Return the [x, y] coordinate for the center point of the cell that contains the specified text.  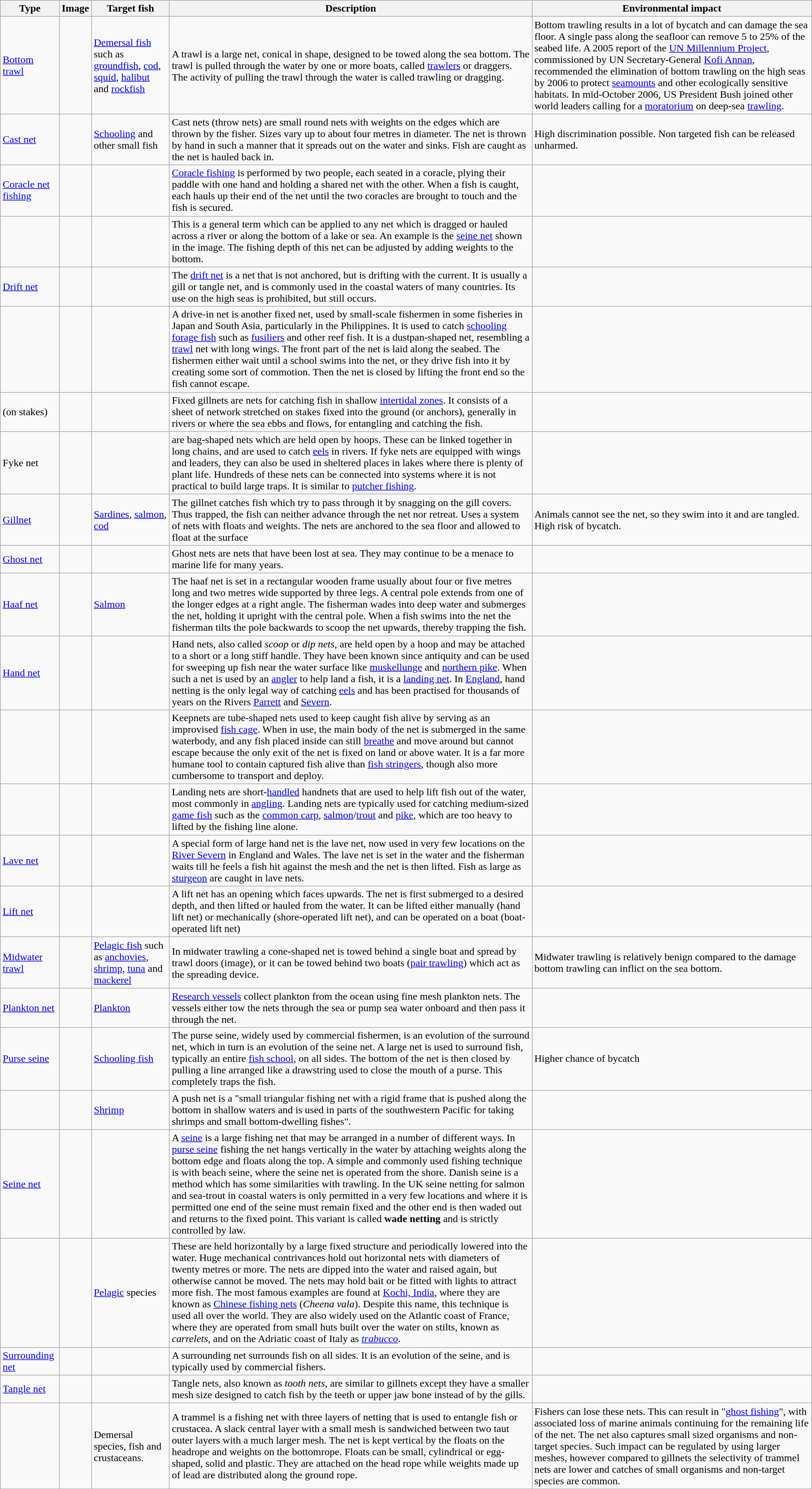
Gillnet [30, 519]
Coracle net fishing [30, 190]
A surrounding net surrounds fish on all sides. It is an evolution of the seine, and is typically used by commercial fishers. [351, 1361]
Target fish [130, 9]
Salmon [130, 604]
Description [351, 9]
Lave net [30, 860]
Plankton [130, 1008]
Type [30, 9]
Purse seine [30, 1059]
Tangle net [30, 1389]
Higher chance of bycatch [672, 1059]
Pelagic species [130, 1293]
Seine net [30, 1184]
Plankton net [30, 1008]
Fyke net [30, 463]
Surrounding net [30, 1361]
Pelagic fish such as anchovies, shrimp, tuna and mackerel [130, 962]
Demersal species, fish and crustaceans. [130, 1446]
Midwater trawl [30, 962]
Cast net [30, 140]
Ghost net [30, 559]
Sardines, salmon, cod [130, 519]
Ghost nets are nets that have been lost at sea. They may continue to be a menace to marine life for many years. [351, 559]
High discrimination possible. Non targeted fish can be released unharmed. [672, 140]
Shrimp [130, 1110]
Animals cannot see the net, so they swim into it and are tangled. High risk of bycatch. [672, 519]
Haaf net [30, 604]
Drift net [30, 287]
Image [75, 9]
Environmental impact [672, 9]
(on stakes) [30, 412]
Schooling and other small fish [130, 140]
Hand net [30, 673]
Bottom trawl [30, 65]
Midwater trawling is relatively benign compared to the damage bottom trawling can inflict on the sea bottom. [672, 962]
Schooling fish [130, 1059]
Demersal fish such as groundfish, cod, squid, halibut and rockfish [130, 65]
Lift net [30, 912]
